Capture the cell that displays the provided text and extract its (X, Y) central coordinate. 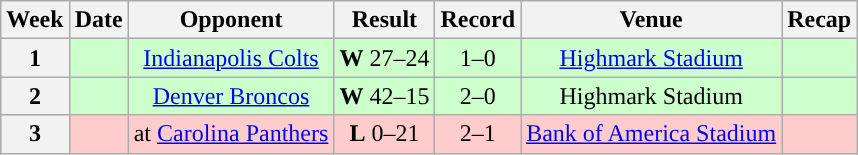
2–1 (478, 134)
Result (384, 20)
1–0 (478, 58)
W 27–24 (384, 58)
W 42–15 (384, 96)
Record (478, 20)
1 (35, 58)
Bank of America Stadium (652, 134)
L 0–21 (384, 134)
3 (35, 134)
Week (35, 20)
Recap (820, 20)
2 (35, 96)
Denver Broncos (231, 96)
Date (98, 20)
at Carolina Panthers (231, 134)
2–0 (478, 96)
Indianapolis Colts (231, 58)
Venue (652, 20)
Opponent (231, 20)
